Provide the [X, Y] coordinate of the cell's center where the given text is located.  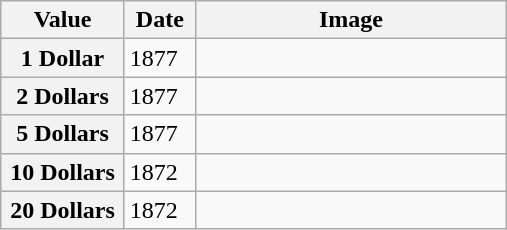
10 Dollars [63, 172]
20 Dollars [63, 210]
2 Dollars [63, 96]
Value [63, 20]
Image [350, 20]
5 Dollars [63, 134]
Date [160, 20]
1 Dollar [63, 58]
